Return (x, y) of the center of cell containing provided text 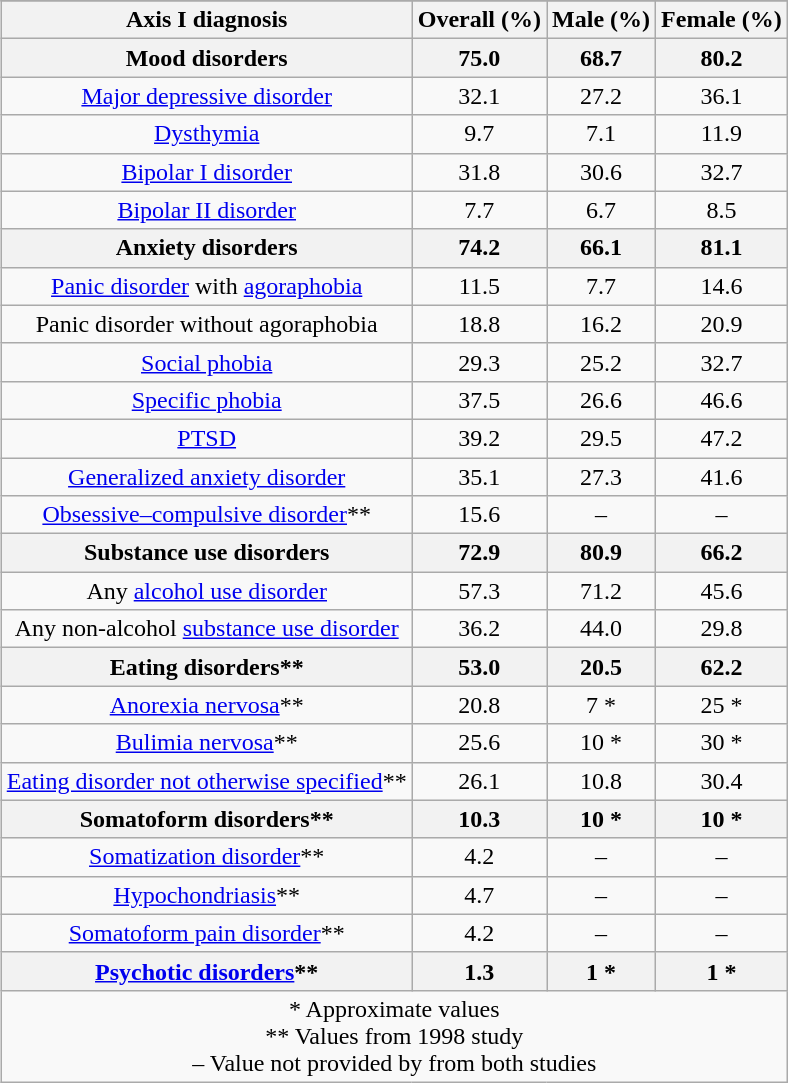
7.1 (602, 134)
8.5 (722, 210)
26.1 (479, 781)
25 * (722, 705)
11.9 (722, 134)
18.8 (479, 324)
35.1 (479, 477)
39.2 (479, 438)
29.8 (722, 629)
10.3 (479, 819)
29.3 (479, 362)
Bipolar I disorder (206, 172)
PTSD (206, 438)
Psychotic disorders** (206, 971)
1.3 (479, 971)
68.7 (602, 58)
57.3 (479, 591)
Panic disorder without agoraphobia (206, 324)
Specific phobia (206, 400)
41.6 (722, 477)
Somatoform disorders** (206, 819)
Mood disorders (206, 58)
Bipolar II disorder (206, 210)
29.5 (602, 438)
44.0 (602, 629)
* Approximate values ** Values from 1998 study– Value not provided by from both studies (394, 1036)
14.6 (722, 286)
Overall (%) (479, 20)
74.2 (479, 248)
20.8 (479, 705)
Somatization disorder** (206, 857)
36.1 (722, 96)
16.2 (602, 324)
11.5 (479, 286)
37.5 (479, 400)
10.8 (602, 781)
31.8 (479, 172)
Anorexia nervosa** (206, 705)
80.2 (722, 58)
Major depressive disorder (206, 96)
36.2 (479, 629)
46.6 (722, 400)
26.6 (602, 400)
Female (%) (722, 20)
66.1 (602, 248)
Bulimia nervosa** (206, 743)
71.2 (602, 591)
62.2 (722, 667)
45.6 (722, 591)
Somatoform pain disorder** (206, 933)
27.2 (602, 96)
Anxiety disorders (206, 248)
66.2 (722, 553)
Any non-alcohol substance use disorder (206, 629)
32.1 (479, 96)
80.9 (602, 553)
Hypochondriasis** (206, 895)
Obsessive–compulsive disorder** (206, 515)
27.3 (602, 477)
20.9 (722, 324)
30.6 (602, 172)
Generalized anxiety disorder (206, 477)
Eating disorders** (206, 667)
81.1 (722, 248)
Social phobia (206, 362)
7 * (602, 705)
72.9 (479, 553)
4.7 (479, 895)
Dysthymia (206, 134)
Any alcohol use disorder (206, 591)
6.7 (602, 210)
Eating disorder not otherwise specified** (206, 781)
30 * (722, 743)
15.6 (479, 515)
9.7 (479, 134)
30.4 (722, 781)
53.0 (479, 667)
Axis I diagnosis (206, 20)
20.5 (602, 667)
75.0 (479, 58)
Substance use disorders (206, 553)
Male (%) (602, 20)
Panic disorder with agoraphobia (206, 286)
47.2 (722, 438)
25.6 (479, 743)
25.2 (602, 362)
